Capture the cell that displays the provided text and extract its [x, y] central coordinate. 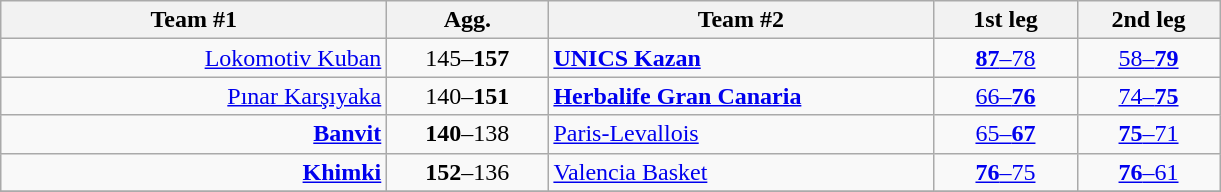
Khimki [194, 172]
Team #2 [741, 20]
76–61 [1148, 172]
1st leg [1006, 20]
Agg. [468, 20]
87–78 [1006, 58]
Pınar Karşıyaka [194, 96]
Valencia Basket [741, 172]
Team #1 [194, 20]
140–138 [468, 134]
152–136 [468, 172]
Herbalife Gran Canaria [741, 96]
74–75 [1148, 96]
145–157 [468, 58]
Lokomotiv Kuban [194, 58]
2nd leg [1148, 20]
76–75 [1006, 172]
58–79 [1148, 58]
75–71 [1148, 134]
140–151 [468, 96]
UNICS Kazan [741, 58]
65–67 [1006, 134]
66–76 [1006, 96]
Paris-Levallois [741, 134]
Banvit [194, 134]
